Capture the cell that displays the provided text and extract its [X, Y] central coordinate. 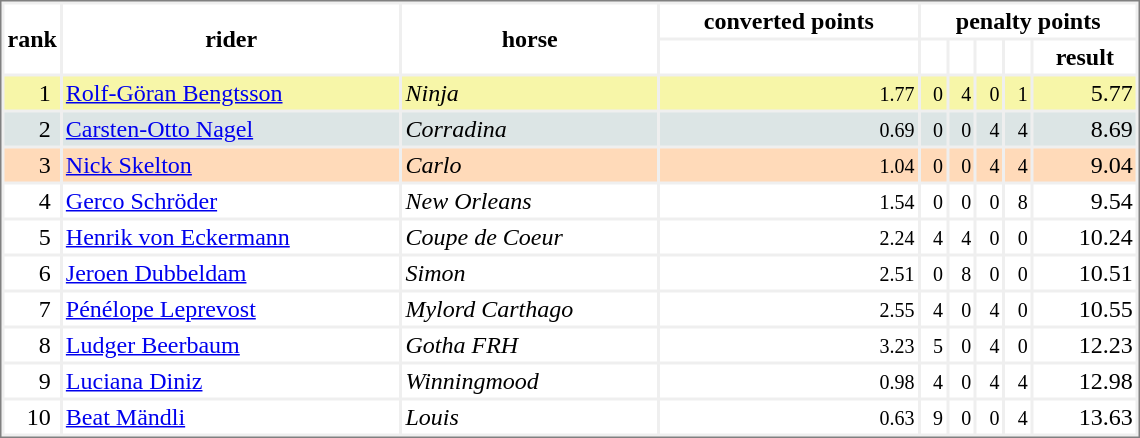
12.98 [1085, 380]
8.69 [1085, 128]
6 [32, 272]
penalty points [1028, 20]
2.51 [789, 272]
Carsten-Otto Nagel [232, 128]
13.63 [1085, 416]
Simon [529, 272]
Beat Mändli [232, 416]
0.69 [789, 128]
rank [32, 38]
Luciana Diniz [232, 380]
0.98 [789, 380]
Rolf-Göran Bengtsson [232, 92]
9.04 [1085, 164]
New Orleans [529, 200]
Gerco Schröder [232, 200]
Gotha FRH [529, 344]
Nick Skelton [232, 164]
Henrik von Eckermann [232, 236]
5.77 [1085, 92]
1.77 [789, 92]
rider [232, 38]
converted points [789, 20]
result [1085, 56]
Winningmood [529, 380]
3 [32, 164]
Ninja [529, 92]
Pénélope Leprevost [232, 308]
3.23 [789, 344]
2.24 [789, 236]
12.23 [1085, 344]
Corradina [529, 128]
0.63 [789, 416]
10 [32, 416]
9.54 [1085, 200]
10.51 [1085, 272]
Louis [529, 416]
Jeroen Dubbeldam [232, 272]
Ludger Beerbaum [232, 344]
1.54 [789, 200]
Carlo [529, 164]
7 [32, 308]
10.55 [1085, 308]
2.55 [789, 308]
Mylord Carthago [529, 308]
1.04 [789, 164]
horse [529, 38]
2 [32, 128]
Coupe de Coeur [529, 236]
10.24 [1085, 236]
